Determine the (x, y) coordinate at the center of the cell enclosing the given text.  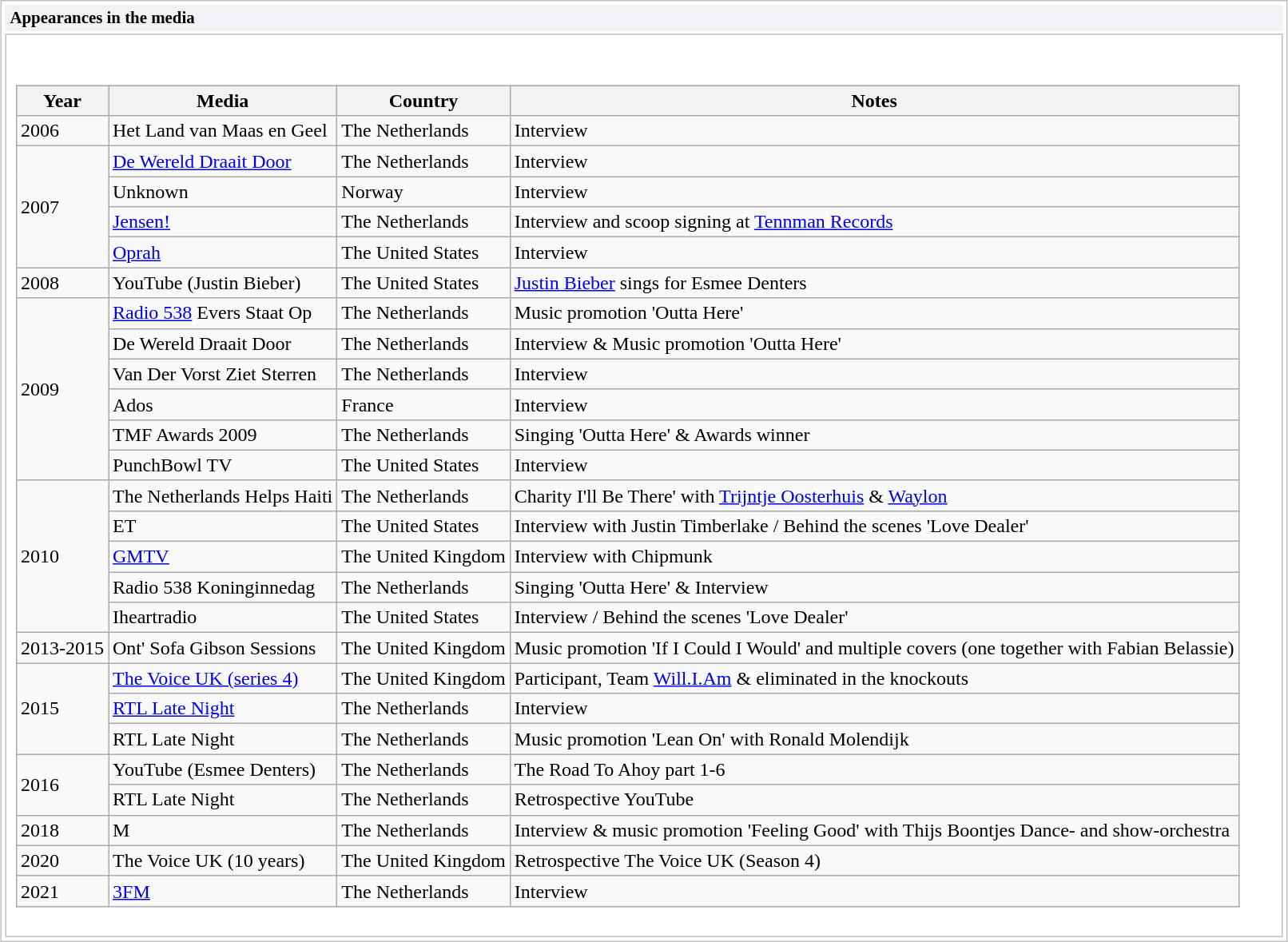
Iheartradio (223, 618)
Ados (223, 404)
Het Land van Maas en Geel (223, 131)
Appearances in the media (644, 18)
Notes (874, 101)
2016 (62, 785)
Norway (423, 192)
Retrospective The Voice UK (Season 4) (874, 861)
Music promotion 'If I Could I Would' and multiple covers (one together with Fabian Belassie) (874, 648)
The Voice UK (series 4) (223, 678)
Unknown (223, 192)
Interview and scoop signing at Tennman Records (874, 222)
Interview & music promotion 'Feeling Good' with Thijs Boontjes Dance- and show-orchestra (874, 830)
GMTV (223, 557)
Oprah (223, 252)
YouTube (Esmee Denters) (223, 769)
2010 (62, 556)
PunchBowl TV (223, 465)
Music promotion 'Outta Here' (874, 313)
The Voice UK (10 years) (223, 861)
M (223, 830)
2006 (62, 131)
The Road To Ahoy part 1-6 (874, 769)
Interview with Chipmunk (874, 557)
Country (423, 101)
Media (223, 101)
Year (62, 101)
Charity I'll Be There' with Trijntje Oosterhuis & Waylon (874, 495)
Van Der Vorst Ziet Sterren (223, 374)
Justin Bieber sings for Esmee Denters (874, 283)
Radio 538 Evers Staat Op (223, 313)
ET (223, 526)
2018 (62, 830)
2020 (62, 861)
Interview & Music promotion 'Outta Here' (874, 344)
3FM (223, 891)
Jensen! (223, 222)
YouTube (Justin Bieber) (223, 283)
France (423, 404)
Participant, Team Will.I.Am & eliminated in the knockouts (874, 678)
Singing 'Outta Here' & Awards winner (874, 435)
2009 (62, 389)
Retrospective YouTube (874, 800)
Music promotion 'Lean On' with Ronald Molendijk (874, 739)
2015 (62, 709)
Ont' Sofa Gibson Sessions (223, 648)
2007 (62, 207)
Interview / Behind the scenes 'Love Dealer' (874, 618)
Interview with Justin Timberlake / Behind the scenes 'Love Dealer' (874, 526)
Radio 538 Koninginnedag (223, 587)
Singing 'Outta Here' & Interview (874, 587)
2021 (62, 891)
2008 (62, 283)
2013-2015 (62, 648)
The Netherlands Helps Haiti (223, 495)
TMF Awards 2009 (223, 435)
